Identify which cell holds the provided text, then report its (X, Y) central coordinate. 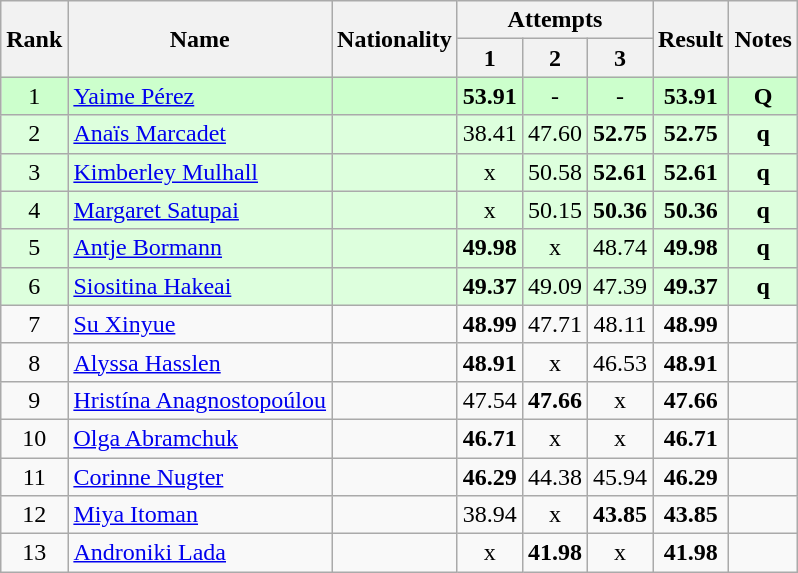
Notes (763, 39)
Su Xinyue (200, 324)
9 (34, 400)
Olga Abramchuk (200, 438)
8 (34, 362)
Anaïs Marcadet (200, 134)
49.09 (554, 286)
45.94 (620, 477)
Rank (34, 39)
11 (34, 477)
Attempts (554, 20)
50.58 (554, 172)
4 (34, 210)
Corinne Nugter (200, 477)
48.74 (620, 248)
7 (34, 324)
Kimberley Mulhall (200, 172)
Hristína Anagnostopoúlou (200, 400)
5 (34, 248)
Yaime Pérez (200, 96)
Margaret Satupai (200, 210)
47.71 (554, 324)
6 (34, 286)
48.11 (620, 324)
38.41 (490, 134)
47.39 (620, 286)
13 (34, 553)
38.94 (490, 515)
50.15 (554, 210)
Siositina Hakeai (200, 286)
47.54 (490, 400)
Name (200, 39)
Alyssa Hasslen (200, 362)
47.60 (554, 134)
46.53 (620, 362)
44.38 (554, 477)
12 (34, 515)
Nationality (395, 39)
Result (690, 39)
10 (34, 438)
Miya Itoman (200, 515)
Androniki Lada (200, 553)
Q (763, 96)
Antje Bormann (200, 248)
